Locate the cell with the specified text and output its [X, Y] center coordinate. 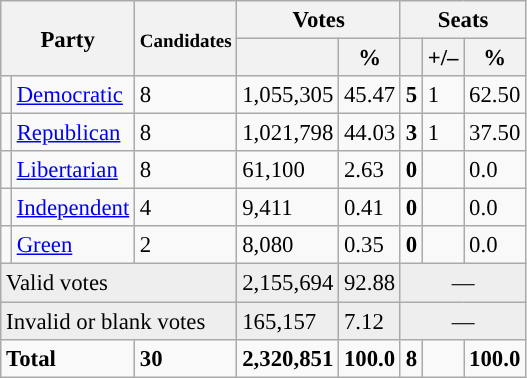
2.63 [370, 170]
2,320,851 [288, 358]
4 [186, 208]
Libertarian [72, 170]
3 [411, 133]
92.88 [370, 283]
0.35 [370, 245]
Candidates [186, 38]
+/– [442, 58]
5 [411, 95]
44.03 [370, 133]
9,411 [288, 208]
7.12 [370, 321]
Independent [72, 208]
Valid votes [119, 283]
62.50 [495, 95]
61,100 [288, 170]
Seats [462, 20]
37.50 [495, 133]
Green [72, 245]
Democratic [72, 95]
Party [68, 38]
Invalid or blank votes [119, 321]
2 [186, 245]
1,021,798 [288, 133]
Total [68, 358]
165,157 [288, 321]
30 [186, 358]
0.41 [370, 208]
Republican [72, 133]
2,155,694 [288, 283]
1,055,305 [288, 95]
8,080 [288, 245]
Votes [319, 20]
45.47 [370, 95]
